Determine the [X, Y] coordinate at the center of the cell enclosing the given text.  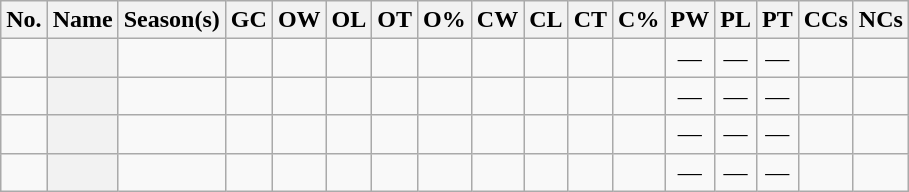
CL [546, 20]
PW [690, 20]
PT [777, 20]
GC [248, 20]
Name [82, 20]
C% [639, 20]
OW [299, 20]
PL [736, 20]
NCs [880, 20]
Season(s) [172, 20]
CT [590, 20]
No. [24, 20]
O% [445, 20]
OL [349, 20]
CCs [826, 20]
OT [395, 20]
CW [497, 20]
